Find where the given text appears and provide that cell's center as (X, Y) coordinate. 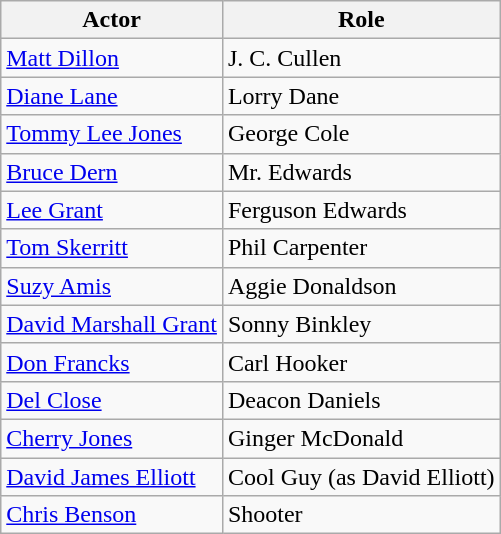
Deacon Daniels (361, 400)
Matt Dillon (112, 58)
Ginger McDonald (361, 438)
David Marshall Grant (112, 324)
Sonny Binkley (361, 324)
Don Francks (112, 362)
George Cole (361, 134)
Phil Carpenter (361, 248)
Tom Skerritt (112, 248)
Lee Grant (112, 210)
Chris Benson (112, 515)
Carl Hooker (361, 362)
J. C. Cullen (361, 58)
Mr. Edwards (361, 172)
David James Elliott (112, 477)
Cool Guy (as David Elliott) (361, 477)
Aggie Donaldson (361, 286)
Cherry Jones (112, 438)
Suzy Amis (112, 286)
Actor (112, 20)
Tommy Lee Jones (112, 134)
Bruce Dern (112, 172)
Diane Lane (112, 96)
Lorry Dane (361, 96)
Del Close (112, 400)
Shooter (361, 515)
Ferguson Edwards (361, 210)
Role (361, 20)
